Return the [X, Y] coordinate for the center point of the cell that contains the specified text.  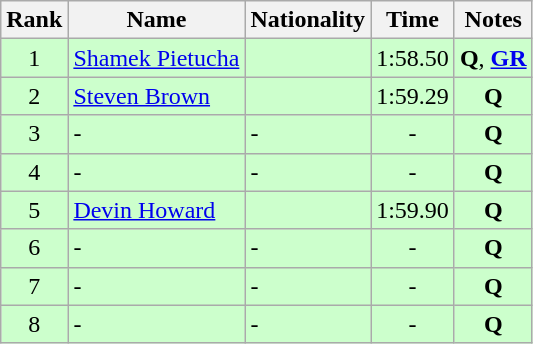
1:59.29 [413, 96]
1 [34, 58]
Shamek Pietucha [156, 58]
4 [34, 172]
1:59.90 [413, 210]
6 [34, 248]
Notes [493, 20]
Nationality [308, 20]
1:58.50 [413, 58]
Steven Brown [156, 96]
Time [413, 20]
Rank [34, 20]
7 [34, 286]
5 [34, 210]
8 [34, 324]
Devin Howard [156, 210]
Name [156, 20]
Q, GR [493, 58]
2 [34, 96]
3 [34, 134]
